Provide the [x, y] coordinate of the cell's center where the given text is located.  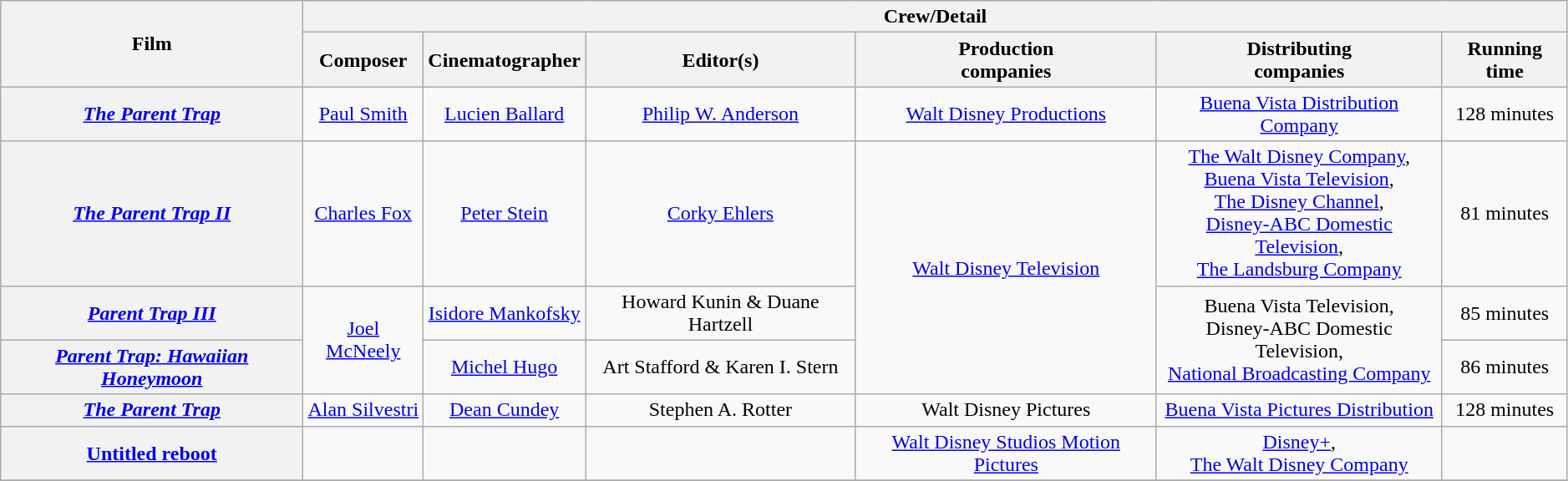
Walt Disney Productions [1006, 114]
Distributing companies [1299, 60]
Crew/Detail [936, 17]
Corky Ehlers [721, 214]
Walt Disney Pictures [1006, 410]
Peter Stein [505, 214]
Howard Kunin & Duane Hartzell [721, 312]
Walt Disney Television [1006, 267]
Joel McNeely [363, 340]
Philip W. Anderson [721, 114]
81 minutes [1505, 214]
85 minutes [1505, 312]
The Parent Trap II [152, 214]
Art Stafford & Karen I. Stern [721, 367]
Parent Trap III [152, 312]
Michel Hugo [505, 367]
Production companies [1006, 60]
Cinematographer [505, 60]
Film [152, 43]
Paul Smith [363, 114]
Charles Fox [363, 214]
Dean Cundey [505, 410]
Editor(s) [721, 60]
Lucien Ballard [505, 114]
Composer [363, 60]
86 minutes [1505, 367]
Buena Vista Pictures Distribution [1299, 410]
Buena Vista Television, Disney-ABC Domestic Television, National Broadcasting Company [1299, 340]
Running time [1505, 60]
Stephen A. Rotter [721, 410]
Disney+, The Walt Disney Company [1299, 453]
The Walt Disney Company, Buena Vista Television, The Disney Channel, Disney-ABC Domestic Television, The Landsburg Company [1299, 214]
Parent Trap: Hawaiian Honeymoon [152, 367]
Isidore Mankofsky [505, 312]
Walt Disney Studios Motion Pictures [1006, 453]
Untitled reboot [152, 453]
Buena Vista Distribution Company [1299, 114]
Alan Silvestri [363, 410]
